Provide the [x, y] coordinate of the cell's center where the given text is located.  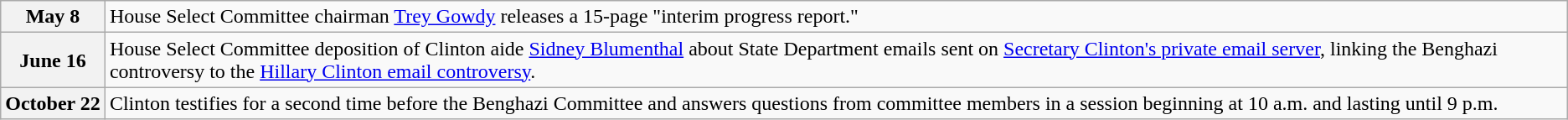
House Select Committee chairman Trey Gowdy releases a 15-page "interim progress report." [836, 17]
October 22 [54, 103]
May 8 [54, 17]
June 16 [54, 60]
